Identify which cell holds the provided text, then report its (X, Y) central coordinate. 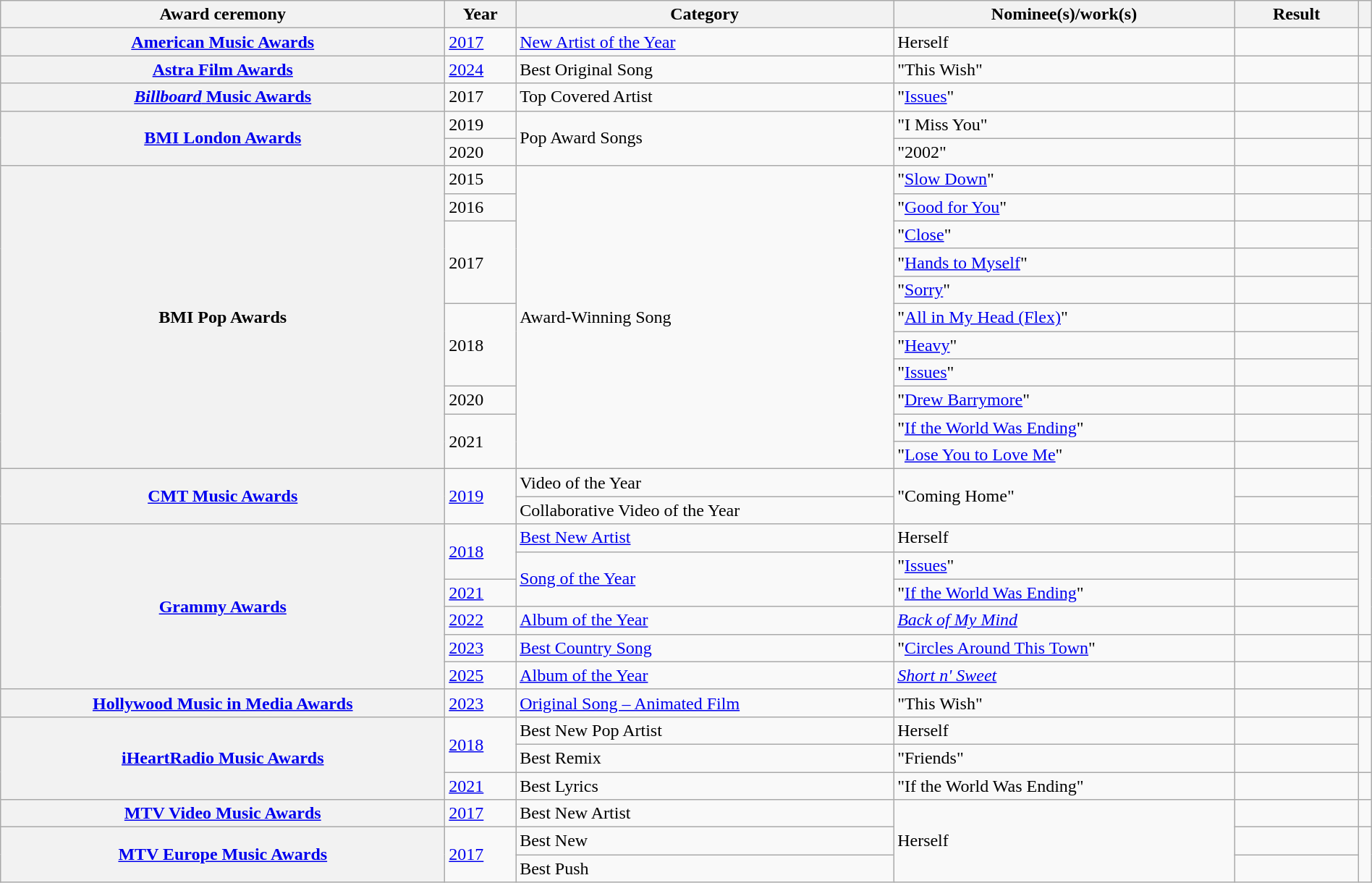
Best New (705, 841)
2016 (480, 207)
"Lose You to Love Me" (1064, 455)
Award ceremony (223, 14)
"2002" (1064, 152)
CMT Music Awards (223, 497)
Back of My Mind (1064, 620)
Best Remix (705, 758)
Best Push (705, 869)
"Heavy" (1064, 345)
Pop Award Songs (705, 138)
Original Song – Animated Film (705, 703)
Best Country Song (705, 648)
Category (705, 14)
Best New Pop Artist (705, 730)
Video of the Year (705, 483)
2015 (480, 179)
Hollywood Music in Media Awards (223, 703)
Best Original Song (705, 69)
Short n' Sweet (1064, 675)
BMI Pop Awards (223, 317)
Top Covered Artist (705, 97)
MTV Video Music Awards (223, 814)
Astra Film Awards (223, 69)
Grammy Awards (223, 607)
"Drew Barrymore" (1064, 400)
"Circles Around This Town" (1064, 648)
Collaborative Video of the Year (705, 510)
iHeartRadio Music Awards (223, 758)
Year (480, 14)
2025 (480, 675)
"Sorry" (1064, 290)
2024 (480, 69)
"All in My Head (Flex)" (1064, 317)
BMI London Awards (223, 138)
Award-Winning Song (705, 317)
"Friends" (1064, 758)
Result (1296, 14)
"Slow Down" (1064, 179)
"I Miss You" (1064, 124)
American Music Awards (223, 42)
"Good for You" (1064, 207)
MTV Europe Music Awards (223, 855)
"Coming Home" (1064, 497)
New Artist of the Year (705, 42)
2022 (480, 620)
Billboard Music Awards (223, 97)
Song of the Year (705, 579)
Best Lyrics (705, 785)
"Hands to Myself" (1064, 262)
"Close" (1064, 235)
Nominee(s)/work(s) (1064, 14)
